For the text-containing cell, return its midpoint in [x, y] coordinate format. 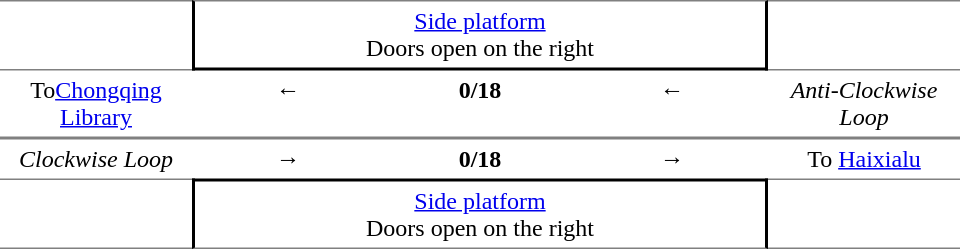
Clockwise Loop [96, 158]
To Haixialu [864, 158]
ToChongqing Library [96, 104]
Anti-Clockwise Loop [864, 104]
